Return the [X, Y] coordinate for the center point of the cell that contains the specified text.  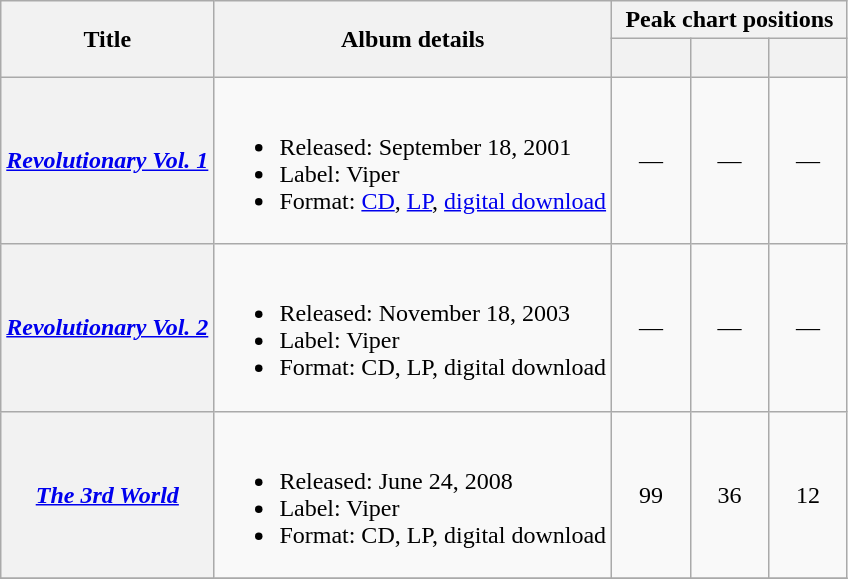
99 [652, 494]
Revolutionary Vol. 1 [108, 160]
Peak chart positions [730, 20]
Album details [413, 39]
Released: September 18, 2001Label: ViperFormat: CD, LP, digital download [413, 160]
Title [108, 39]
Released: November 18, 2003Label: ViperFormat: CD, LP, digital download [413, 328]
12 [808, 494]
36 [730, 494]
Released: June 24, 2008Label: ViperFormat: CD, LP, digital download [413, 494]
The 3rd World [108, 494]
Revolutionary Vol. 2 [108, 328]
